Return the (x, y) coordinate for the center point of the cell that contains the specified text.  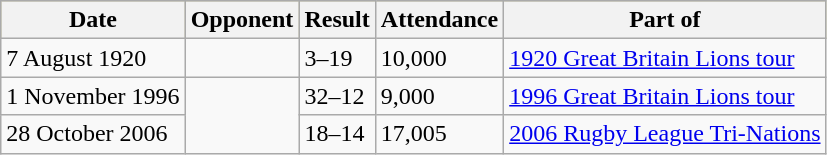
Date (93, 20)
18–14 (337, 134)
1920 Great Britain Lions tour (665, 58)
Part of (665, 20)
17,005 (439, 134)
Opponent (242, 20)
Result (337, 20)
32–12 (337, 96)
7 August 1920 (93, 58)
3–19 (337, 58)
1996 Great Britain Lions tour (665, 96)
1 November 1996 (93, 96)
28 October 2006 (93, 134)
Attendance (439, 20)
10,000 (439, 58)
9,000 (439, 96)
2006 Rugby League Tri-Nations (665, 134)
